Identify which cell holds the provided text, then report its (X, Y) central coordinate. 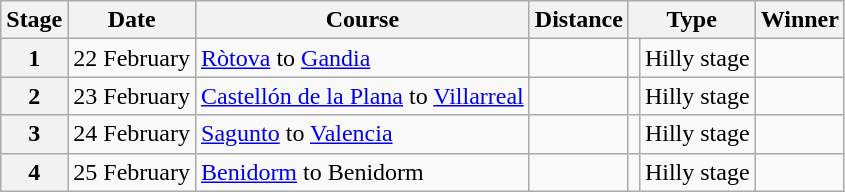
Ròtova to Gandia (363, 58)
Benidorm to Benidorm (363, 172)
Sagunto to Valencia (363, 134)
25 February (132, 172)
1 (34, 58)
24 February (132, 134)
Winner (800, 20)
3 (34, 134)
Date (132, 20)
Stage (34, 20)
Castellón de la Plana to Villarreal (363, 96)
Type (692, 20)
Course (363, 20)
23 February (132, 96)
Distance (578, 20)
2 (34, 96)
22 February (132, 58)
4 (34, 172)
